For the text-containing cell, return its midpoint in (x, y) coordinate format. 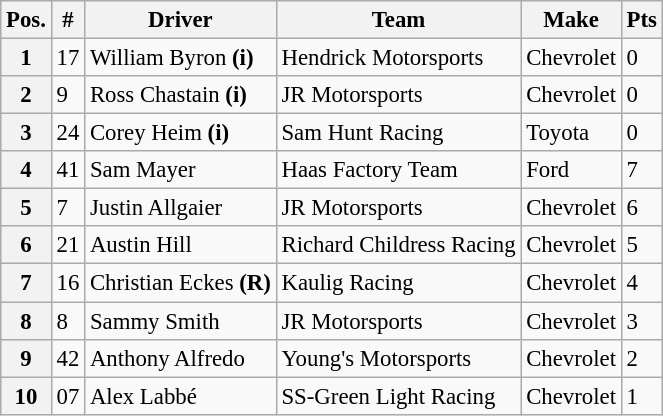
Ross Chastain (i) (181, 95)
Make (571, 20)
07 (68, 396)
Sam Mayer (181, 170)
SS-Green Light Racing (398, 396)
# (68, 20)
Driver (181, 20)
Sammy Smith (181, 321)
Kaulig Racing (398, 283)
Haas Factory Team (398, 170)
42 (68, 358)
Corey Heim (i) (181, 133)
Anthony Alfredo (181, 358)
10 (26, 396)
16 (68, 283)
Hendrick Motorsports (398, 58)
41 (68, 170)
Alex Labbé (181, 396)
Richard Childress Racing (398, 245)
Ford (571, 170)
Toyota (571, 133)
William Byron (i) (181, 58)
Austin Hill (181, 245)
Christian Eckes (R) (181, 283)
Pos. (26, 20)
17 (68, 58)
21 (68, 245)
Pts (642, 20)
Justin Allgaier (181, 208)
Sam Hunt Racing (398, 133)
Team (398, 20)
24 (68, 133)
Young's Motorsports (398, 358)
